Determine the (x, y) coordinate at the center of the cell enclosing the given text.  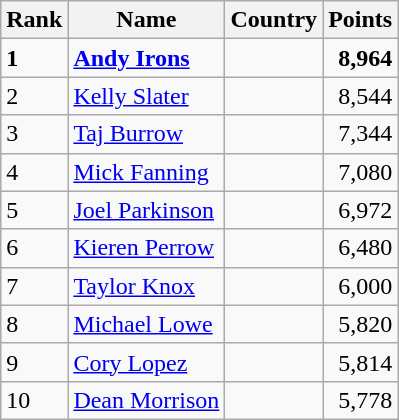
9 (34, 362)
Rank (34, 20)
Mick Fanning (146, 172)
6 (34, 248)
5,814 (360, 362)
6,000 (360, 286)
Cory Lopez (146, 362)
Points (360, 20)
Michael Lowe (146, 324)
7,080 (360, 172)
Joel Parkinson (146, 210)
7,344 (360, 134)
5 (34, 210)
Taylor Knox (146, 286)
10 (34, 400)
6,480 (360, 248)
4 (34, 172)
3 (34, 134)
Kieren Perrow (146, 248)
7 (34, 286)
Kelly Slater (146, 96)
2 (34, 96)
Andy Irons (146, 58)
Name (146, 20)
1 (34, 58)
Dean Morrison (146, 400)
8,544 (360, 96)
5,778 (360, 400)
8,964 (360, 58)
8 (34, 324)
Taj Burrow (146, 134)
6,972 (360, 210)
5,820 (360, 324)
Country (274, 20)
